Output the (X, Y) coordinate of the center of the cell containing the given text.  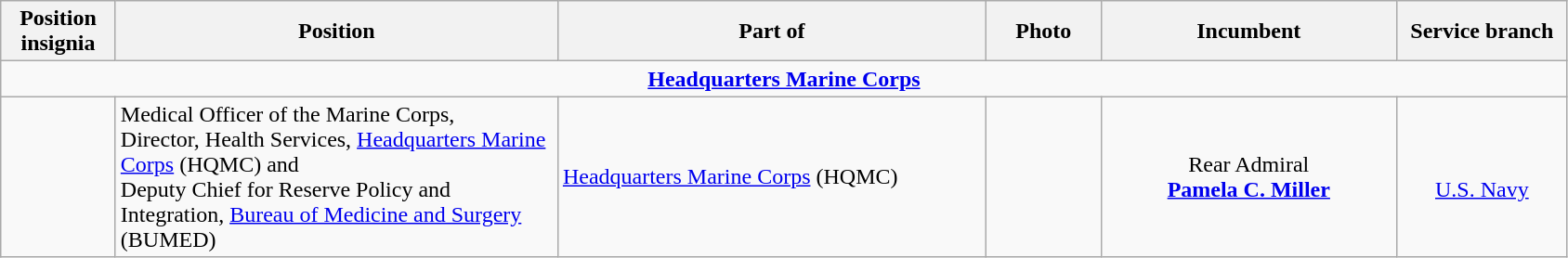
Headquarters Marine Corps (HQMC) (771, 176)
U.S. Navy (1483, 176)
Headquarters Marine Corps (784, 79)
Photo (1043, 32)
Service branch (1483, 32)
Position (336, 32)
Part of (771, 32)
Rear AdmiralPamela C. Miller (1248, 176)
Incumbent (1248, 32)
Position insignia (59, 32)
